Return [x, y] of the center of cell containing provided text 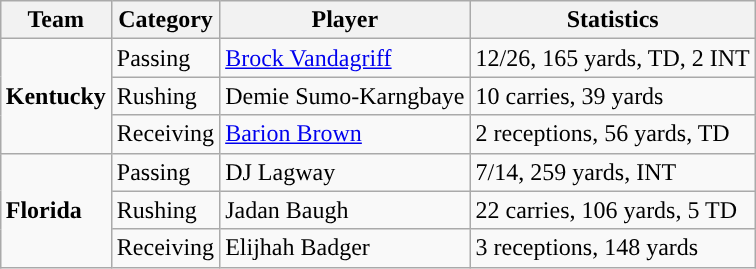
Category [165, 20]
Brock Vandagriff [345, 58]
Player [345, 20]
Barion Brown [345, 134]
22 carries, 106 yards, 5 TD [612, 210]
2 receptions, 56 yards, TD [612, 134]
DJ Lagway [345, 172]
12/26, 165 yards, TD, 2 INT [612, 58]
Demie Sumo-Karngbaye [345, 96]
3 receptions, 148 yards [612, 248]
Florida [56, 210]
Statistics [612, 20]
Elijhah Badger [345, 248]
10 carries, 39 yards [612, 96]
Jadan Baugh [345, 210]
7/14, 259 yards, INT [612, 172]
Kentucky [56, 96]
Team [56, 20]
